Capture the cell that displays the provided text and extract its (x, y) central coordinate. 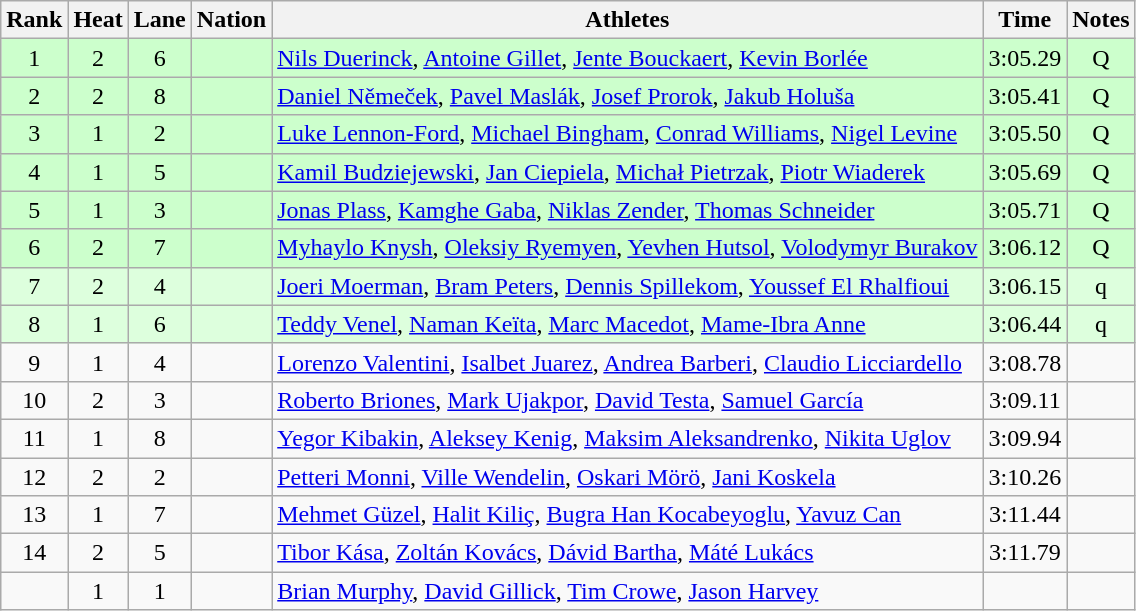
Roberto Briones, Mark Ujakpor, David Testa, Samuel García (628, 400)
Joeri Moerman, Bram Peters, Dennis Spillekom, Youssef El Rhalfioui (628, 286)
3:10.26 (1025, 477)
10 (34, 400)
Notes (1101, 20)
3:11.44 (1025, 515)
Myhaylo Knysh, Oleksiy Ryemyen, Yevhen Hutsol, Volodymyr Burakov (628, 248)
14 (34, 553)
Lane (160, 20)
3:06.12 (1025, 248)
3:05.29 (1025, 58)
Teddy Venel, Naman Keïta, Marc Macedot, Mame-Ibra Anne (628, 324)
Nils Duerinck, Antoine Gillet, Jente Bouckaert, Kevin Borlée (628, 58)
Mehmet Güzel, Halit Kiliç, Bugra Han Kocabeyoglu, Yavuz Can (628, 515)
3:09.94 (1025, 438)
3:05.69 (1025, 172)
3:05.50 (1025, 134)
Daniel Němeček, Pavel Maslák, Josef Prorok, Jakub Holuša (628, 96)
3:06.44 (1025, 324)
Luke Lennon-Ford, Michael Bingham, Conrad Williams, Nigel Levine (628, 134)
Kamil Budziejewski, Jan Ciepiela, Michał Pietrzak, Piotr Wiaderek (628, 172)
Athletes (628, 20)
3:05.71 (1025, 210)
3:09.11 (1025, 400)
Brian Murphy, David Gillick, Tim Crowe, Jason Harvey (628, 591)
Petteri Monni, Ville Wendelin, Oskari Mörö, Jani Koskela (628, 477)
3:06.15 (1025, 286)
Nation (231, 20)
12 (34, 477)
Heat (98, 20)
3:05.41 (1025, 96)
11 (34, 438)
3:11.79 (1025, 553)
Tibor Kása, Zoltán Kovács, Dávid Bartha, Máté Lukács (628, 553)
Rank (34, 20)
Lorenzo Valentini, Isalbet Juarez, Andrea Barberi, Claudio Licciardello (628, 362)
13 (34, 515)
9 (34, 362)
Yegor Kibakin, Aleksey Kenig, Maksim Aleksandrenko, Nikita Uglov (628, 438)
Time (1025, 20)
3:08.78 (1025, 362)
Jonas Plass, Kamghe Gaba, Niklas Zender, Thomas Schneider (628, 210)
